Determine the [X, Y] coordinate at the center of the cell enclosing the given text.  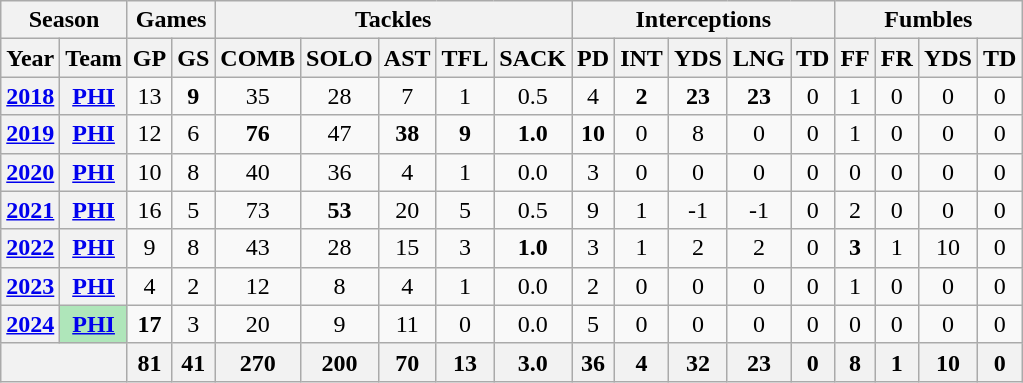
15 [407, 248]
Games [170, 20]
SOLO [340, 58]
Year [30, 58]
38 [407, 134]
81 [149, 362]
COMB [258, 58]
LNG [758, 58]
3.0 [533, 362]
2024 [30, 324]
SACK [533, 58]
73 [258, 210]
76 [258, 134]
GP [149, 58]
53 [340, 210]
17 [149, 324]
32 [698, 362]
200 [340, 362]
6 [194, 134]
270 [258, 362]
2022 [30, 248]
2021 [30, 210]
Season [64, 20]
35 [258, 96]
47 [340, 134]
11 [407, 324]
40 [258, 172]
2018 [30, 96]
70 [407, 362]
2020 [30, 172]
INT [642, 58]
Team [94, 58]
Interceptions [704, 20]
41 [194, 362]
Fumbles [928, 20]
AST [407, 58]
FF [855, 58]
16 [149, 210]
PD [594, 58]
Tackles [394, 20]
FR [896, 58]
2023 [30, 286]
2019 [30, 134]
GS [194, 58]
7 [407, 96]
TFL [465, 58]
43 [258, 248]
